Provide the (X, Y) coordinate of the cell's center where the given text is located.  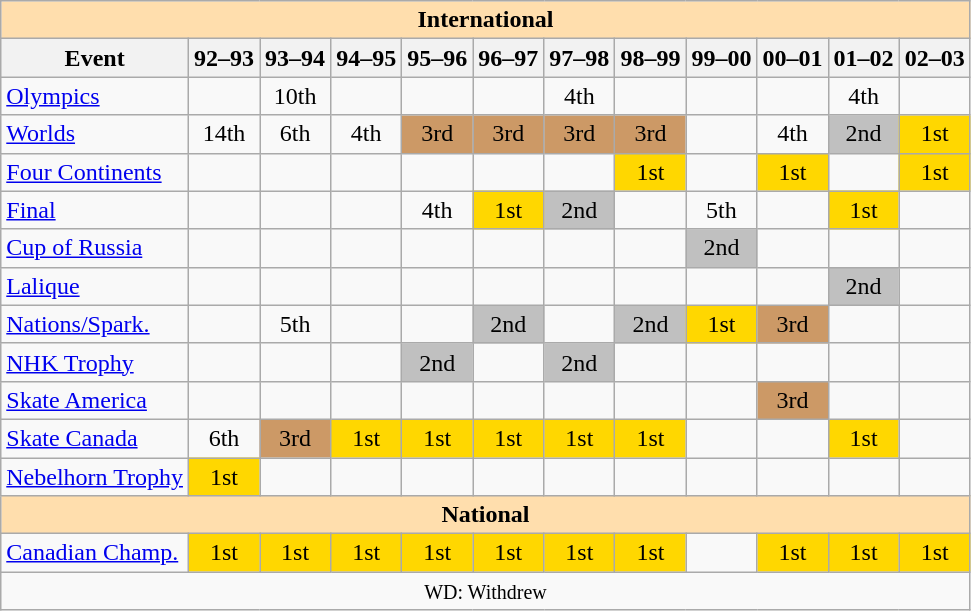
Four Continents (95, 172)
93–94 (296, 58)
94–95 (366, 58)
Nations/Spark. (95, 324)
02–03 (934, 58)
Cup of Russia (95, 248)
Lalique (95, 286)
Nebelhorn Trophy (95, 477)
01–02 (864, 58)
98–99 (650, 58)
95–96 (438, 58)
96–97 (508, 58)
00–01 (792, 58)
10th (296, 96)
Event (95, 58)
Skate Canada (95, 438)
National (486, 515)
Final (95, 210)
International (486, 20)
99–00 (722, 58)
97–98 (580, 58)
NHK Trophy (95, 362)
Worlds (95, 134)
Canadian Champ. (95, 553)
WD: Withdrew (486, 591)
92–93 (224, 58)
Olympics (95, 96)
14th (224, 134)
Skate America (95, 400)
